Pinpoint the cell where the given text exists, returning its (x, y) midpoint coordinate. 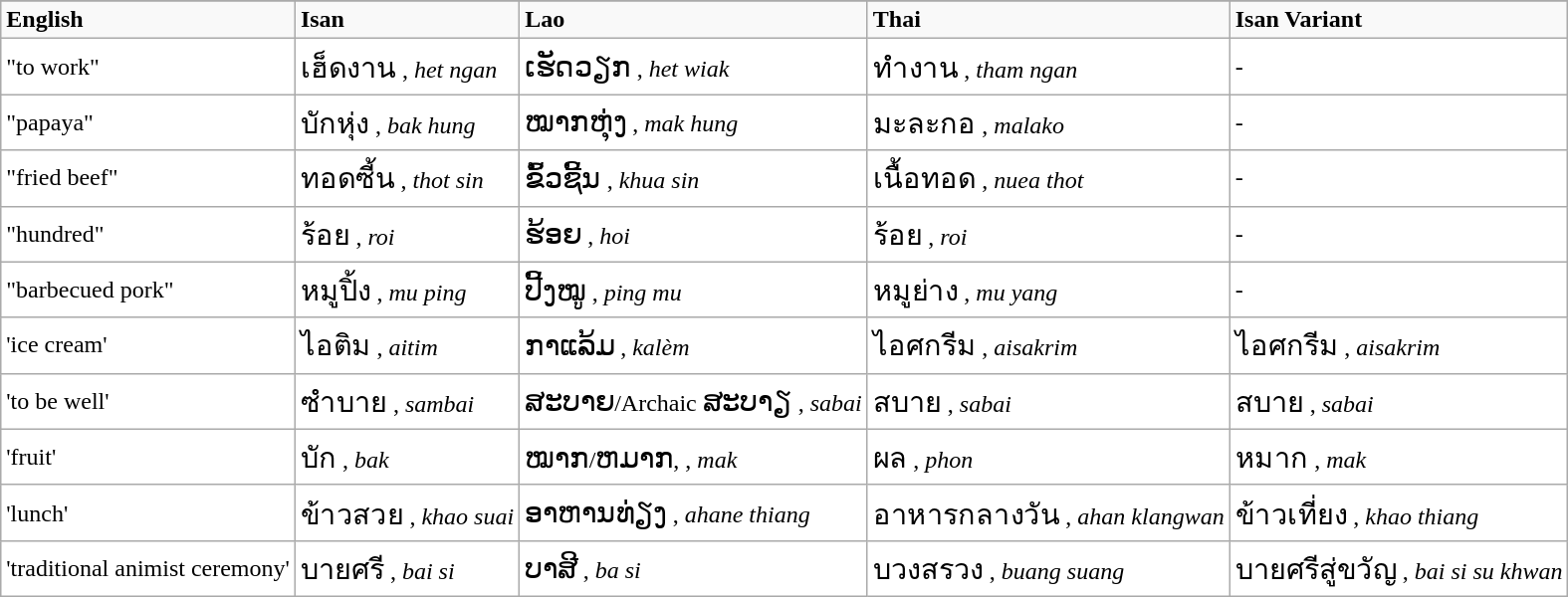
ทอดซี้น , thot sin (406, 178)
ກາແລ້ມ , kalèm (694, 345)
ผล , phon (1048, 457)
Thai (1048, 20)
บักหุ่ง , bak hung (406, 122)
หมูย่าง , mu yang (1048, 290)
"papaya" (148, 122)
บัก , bak (406, 457)
ทำงาน , tham ngan (1048, 67)
ຂົ້ວຊີ້ນ , khua sin (694, 178)
'lunch' (148, 512)
Isan (406, 20)
Lao (694, 20)
เนื้อทอด , nuea thot (1048, 178)
เฮ็ดงาน , het ngan (406, 67)
ໝາກ/ຫມາກ, , mak (694, 457)
ข้าวเที่ยง , khao thiang (1399, 512)
'to be well' (148, 401)
ໝາກຫຸ່ງ , mak hung (694, 122)
อาหารกลางวัน , ahan klangwan (1048, 512)
บายศรีสู่ขวัญ , bai si su khwan (1399, 568)
English (148, 20)
"barbecued pork" (148, 290)
ບາສີ , ba si (694, 568)
ປີ້ງໝູ , ping mu (694, 290)
"fried beef" (148, 178)
ສະບາຍ/Archaic ສະບາຽ , sabai (694, 401)
ข้าวสวย , khao suai (406, 512)
ຮ້ອຍ , hoi (694, 234)
Isan Variant (1399, 20)
"hundred" (148, 234)
'traditional animist ceremony' (148, 568)
ເຮັດວຽກ , het wiak (694, 67)
ອາຫານທ່ຽງ , ahane thiang (694, 512)
มะละกอ , malako (1048, 122)
หมาก , mak (1399, 457)
"to work" (148, 67)
'fruit' (148, 457)
บวงสรวง , buang suang (1048, 568)
หมูปิ้ง , mu ping (406, 290)
บายศรี , bai si (406, 568)
'ice cream' (148, 345)
ไอติม , aitim (406, 345)
ซำบาย , sambai (406, 401)
